Identify which cell holds the provided text, then report its [x, y] central coordinate. 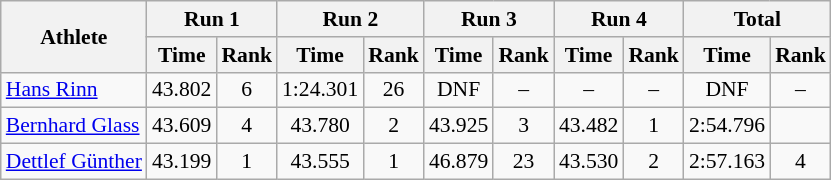
Athlete [74, 36]
Run 2 [350, 19]
43.530 [588, 162]
43.482 [588, 126]
Bernhard Glass [74, 126]
3 [524, 126]
Run 3 [489, 19]
Run 1 [212, 19]
43.199 [182, 162]
1:24.301 [320, 90]
Hans Rinn [74, 90]
Dettlef Günther [74, 162]
43.780 [320, 126]
2:57.163 [727, 162]
23 [524, 162]
6 [246, 90]
Run 4 [619, 19]
43.925 [458, 126]
46.879 [458, 162]
2:54.796 [727, 126]
Total [758, 19]
43.609 [182, 126]
43.802 [182, 90]
26 [394, 90]
43.555 [320, 162]
